Provide the (X, Y) coordinate of the cell's center where the given text is located.  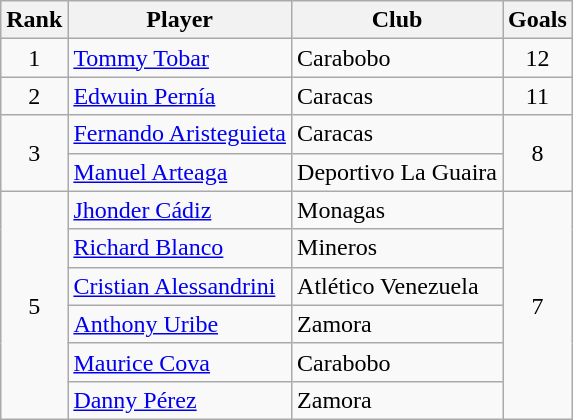
Manuel Arteaga (180, 172)
2 (34, 96)
Edwuin Pernía (180, 96)
Richard Blanco (180, 248)
7 (538, 305)
Rank (34, 20)
8 (538, 153)
Fernando Aristeguieta (180, 134)
Danny Pérez (180, 400)
Club (398, 20)
Mineros (398, 248)
3 (34, 153)
1 (34, 58)
Monagas (398, 210)
Deportivo La Guaira (398, 172)
Jhonder Cádiz (180, 210)
Maurice Cova (180, 362)
Anthony Uribe (180, 324)
Player (180, 20)
Goals (538, 20)
Cristian Alessandrini (180, 286)
Atlético Venezuela (398, 286)
12 (538, 58)
5 (34, 305)
11 (538, 96)
Tommy Tobar (180, 58)
